Detect which cell encompasses the target text, then output its (X, Y) center coordinate. 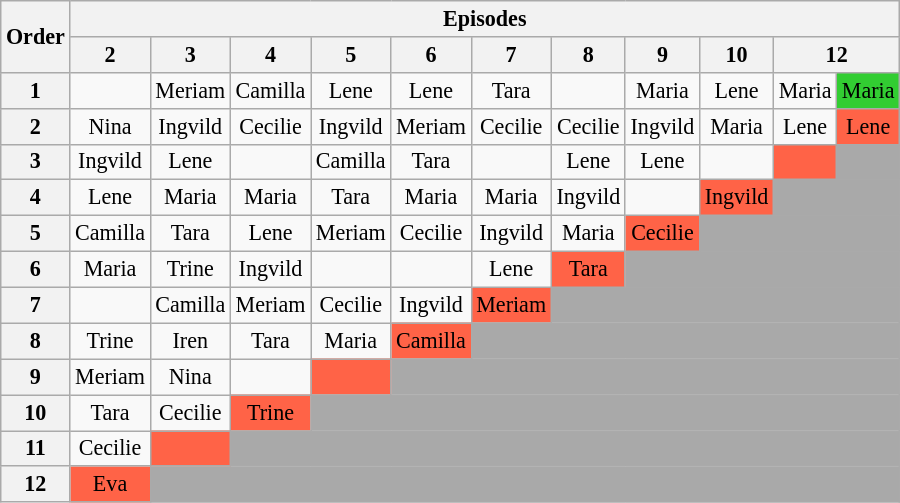
Episodes (485, 18)
Iren (190, 341)
Order (36, 36)
1 (36, 90)
11 (36, 448)
Eva (110, 484)
